Identify which cell holds the provided text, then report its (x, y) central coordinate. 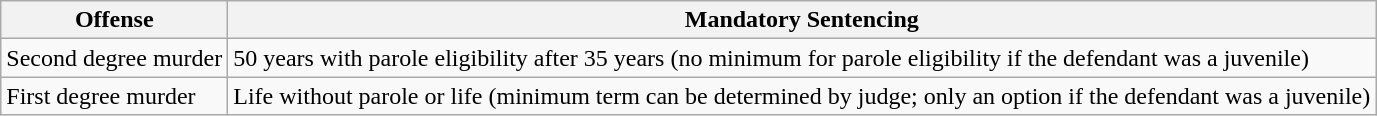
Mandatory Sentencing (802, 20)
Second degree murder (114, 58)
First degree murder (114, 96)
50 years with parole eligibility after 35 years (no minimum for parole eligibility if the defendant was a juvenile) (802, 58)
Life without parole or life (minimum term can be determined by judge; only an option if the defendant was a juvenile) (802, 96)
Offense (114, 20)
